Extract the [x, y] coordinate from the center of the cell holding the provided text.  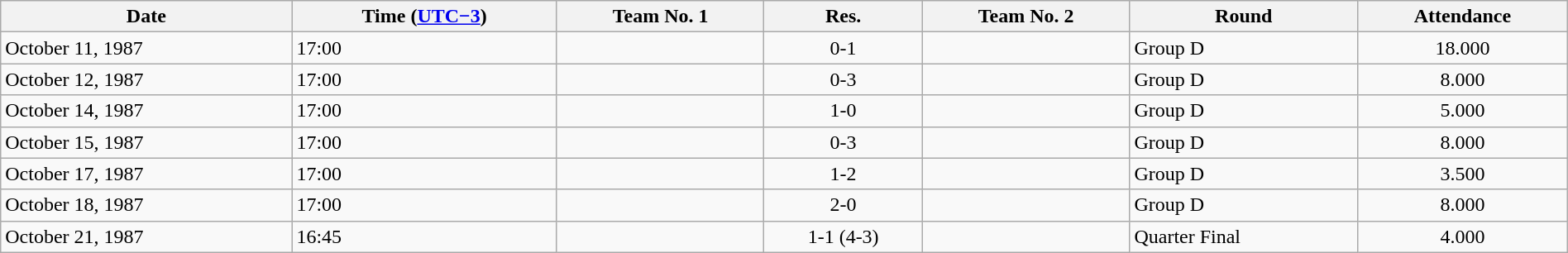
18.000 [1463, 48]
0-1 [844, 48]
Time (UTC−3) [424, 17]
October 15, 1987 [146, 142]
Quarter Final [1244, 236]
October 17, 1987 [146, 174]
October 14, 1987 [146, 111]
2-0 [844, 205]
5.000 [1463, 111]
1-0 [844, 111]
Round [1244, 17]
October 12, 1987 [146, 79]
Res. [844, 17]
October 11, 1987 [146, 48]
Date [146, 17]
16:45 [424, 236]
1-1 (4-3) [844, 236]
1-2 [844, 174]
4.000 [1463, 236]
October 21, 1987 [146, 236]
Attendance [1463, 17]
October 18, 1987 [146, 205]
Team No. 1 [660, 17]
3.500 [1463, 174]
Team No. 2 [1025, 17]
